Scan for the cell matching the given text and deliver its [x, y] coordinate at center. 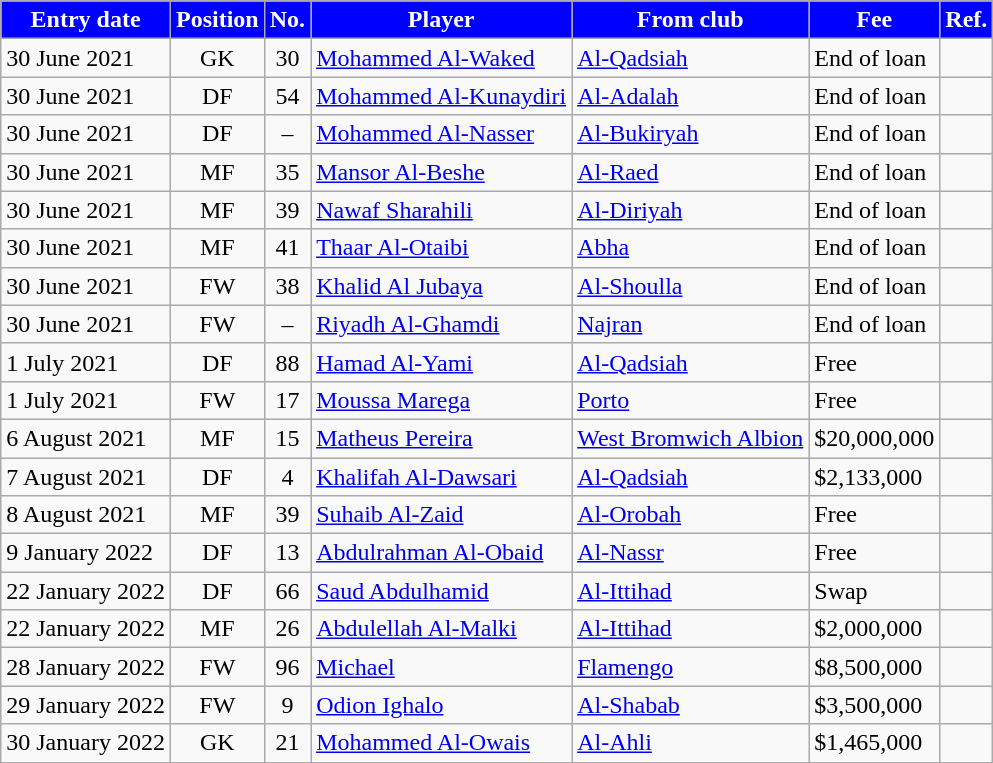
Al-Nassr [690, 553]
35 [287, 172]
Thaar Al-Otaibi [442, 248]
Mansor Al-Beshe [442, 172]
Al-Diriyah [690, 210]
88 [287, 362]
Najran [690, 324]
54 [287, 96]
30 [287, 58]
26 [287, 629]
30 January 2022 [86, 743]
Riyadh Al-Ghamdi [442, 324]
Entry date [86, 20]
Porto [690, 400]
Al-Orobah [690, 515]
Swap [874, 591]
41 [287, 248]
21 [287, 743]
No. [287, 20]
$20,000,000 [874, 438]
Abdulellah Al-Malki [442, 629]
Fee [874, 20]
$8,500,000 [874, 667]
28 January 2022 [86, 667]
8 August 2021 [86, 515]
Matheus Pereira [442, 438]
Al-Adalah [690, 96]
Al-Bukiryah [690, 134]
Al-Raed [690, 172]
15 [287, 438]
29 January 2022 [86, 705]
Suhaib Al-Zaid [442, 515]
West Bromwich Albion [690, 438]
Mohammed Al-Owais [442, 743]
7 August 2021 [86, 477]
Al-Shabab [690, 705]
6 August 2021 [86, 438]
Moussa Marega [442, 400]
Al-Shoulla [690, 286]
Nawaf Sharahili [442, 210]
From club [690, 20]
$3,500,000 [874, 705]
Saud Abdulhamid [442, 591]
66 [287, 591]
17 [287, 400]
Flamengo [690, 667]
9 January 2022 [86, 553]
Al-Ahli [690, 743]
$1,465,000 [874, 743]
Ref. [966, 20]
Khalifah Al-Dawsari [442, 477]
Khalid Al Jubaya [442, 286]
38 [287, 286]
Mohammed Al-Waked [442, 58]
$2,000,000 [874, 629]
Hamad Al-Yami [442, 362]
Abdulrahman Al-Obaid [442, 553]
4 [287, 477]
13 [287, 553]
Position [217, 20]
$2,133,000 [874, 477]
Player [442, 20]
Odion Ighalo [442, 705]
Abha [690, 248]
96 [287, 667]
Mohammed Al-Nasser [442, 134]
Michael [442, 667]
Mohammed Al-Kunaydiri [442, 96]
9 [287, 705]
